Pinpoint the cell where the given text exists, returning its [x, y] midpoint coordinate. 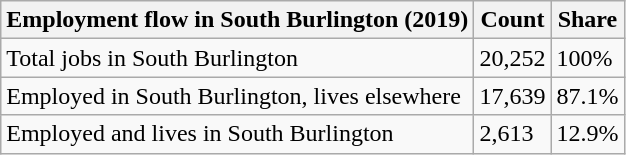
Total jobs in South Burlington [238, 58]
20,252 [512, 58]
Employed in South Burlington, lives elsewhere [238, 96]
12.9% [588, 134]
Employment flow in South Burlington (2019) [238, 20]
Employed and lives in South Burlington [238, 134]
2,613 [512, 134]
Share [588, 20]
Count [512, 20]
87.1% [588, 96]
17,639 [512, 96]
100% [588, 58]
